Search for the cell housing the specified text and yield its [X, Y] center coordinate. 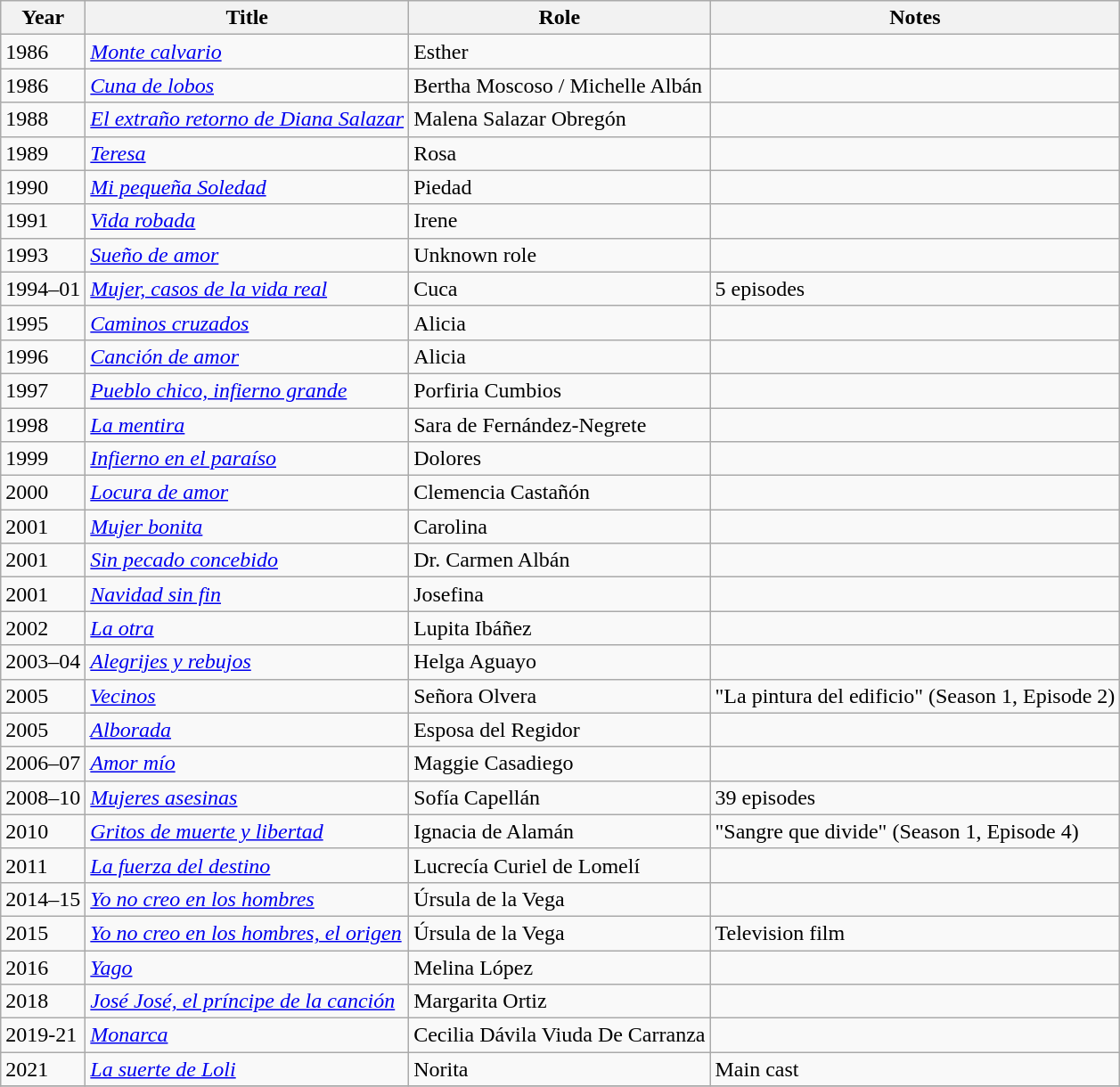
Irene [560, 221]
Cuca [560, 289]
Señora Olvera [560, 696]
1996 [43, 356]
La mentira [248, 425]
2006–07 [43, 764]
1993 [43, 255]
Alborada [248, 730]
La fuerza del destino [248, 865]
Monarca [248, 1035]
Dr. Carmen Albán [560, 560]
Sueño de amor [248, 255]
2003–04 [43, 662]
1991 [43, 221]
Bertha Moscoso / Michelle Albán [560, 86]
Canción de amor [248, 356]
Sin pecado concebido [248, 560]
Josefina [560, 594]
Piedad [560, 187]
"La pintura del edificio" (Season 1, Episode 2) [915, 696]
Infierno en el paraíso [248, 459]
Gritos de muerte y libertad [248, 831]
Vida robada [248, 221]
Sara de Fernández-Negrete [560, 425]
39 episodes [915, 797]
La suerte de Loli [248, 1069]
Ignacia de Alamán [560, 831]
Alegrijes y rebujos [248, 662]
La otra [248, 628]
Esther [560, 52]
Mi pequeña Soledad [248, 187]
Malena Salazar Obregón [560, 119]
Notes [915, 18]
2018 [43, 1001]
Yago [248, 967]
Porfiria Cumbios [560, 390]
Year [43, 18]
Locura de amor [248, 493]
Role [560, 18]
Main cast [915, 1069]
Dolores [560, 459]
1989 [43, 153]
Mujer bonita [248, 527]
2019-21 [43, 1035]
2008–10 [43, 797]
Margarita Ortiz [560, 1001]
Mujeres asesinas [248, 797]
Monte calvario [248, 52]
1990 [43, 187]
1997 [43, 390]
Lupita Ibáñez [560, 628]
Yo no creo en los hombres, el origen [248, 933]
José José, el príncipe de la canción [248, 1001]
Amor mío [248, 764]
Pueblo chico, infierno grande [248, 390]
2014–15 [43, 899]
Teresa [248, 153]
Navidad sin fin [248, 594]
El extraño retorno de Diana Salazar [248, 119]
Cuna de lobos [248, 86]
Clemencia Castañón [560, 493]
Sofía Capellán [560, 797]
Maggie Casadiego [560, 764]
Rosa [560, 153]
Lucrecía Curiel de Lomelí [560, 865]
2010 [43, 831]
2011 [43, 865]
Caminos cruzados [248, 323]
Melina López [560, 967]
Helga Aguayo [560, 662]
Television film [915, 933]
2015 [43, 933]
Unknown role [560, 255]
"Sangre que divide" (Season 1, Episode 4) [915, 831]
Cecilia Dávila Viuda De Carranza [560, 1035]
1995 [43, 323]
1998 [43, 425]
Vecinos [248, 696]
Esposa del Regidor [560, 730]
Title [248, 18]
Yo no creo en los hombres [248, 899]
Norita [560, 1069]
1988 [43, 119]
2002 [43, 628]
5 episodes [915, 289]
1999 [43, 459]
2000 [43, 493]
1994–01 [43, 289]
2016 [43, 967]
Carolina [560, 527]
2021 [43, 1069]
Mujer, casos de la vida real [248, 289]
